Find where the given text appears and provide that cell's center as [x, y] coordinate. 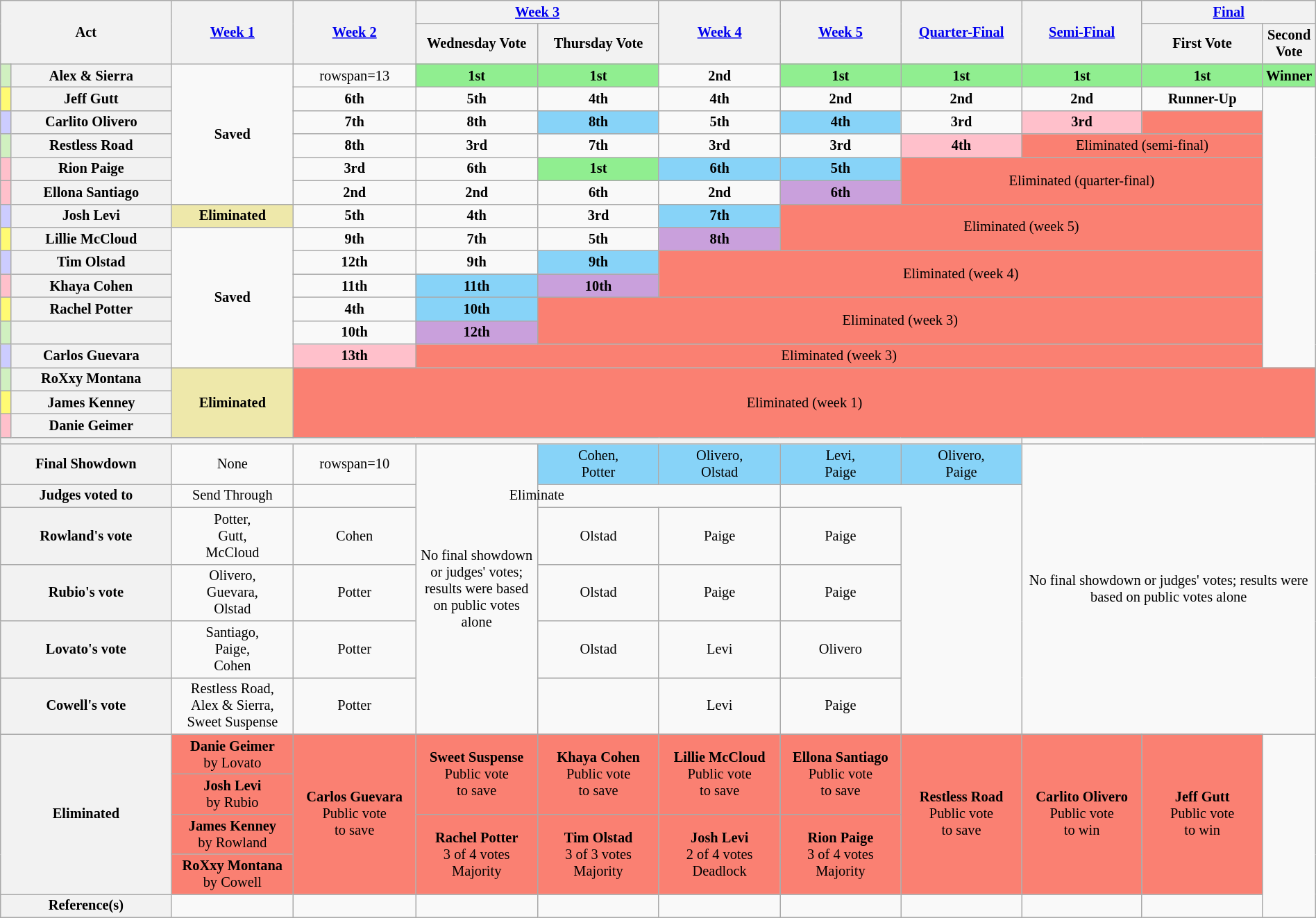
Eliminated (week 1) [805, 402]
Carlito Olivero [92, 122]
Restless Road,Alex & Sierra,Sweet Suspense [233, 706]
Alex & Sierra [92, 76]
Josh Leviby Rubio [233, 794]
Carlos GuevaraPublic voteto save [355, 815]
Olivero,Paige [961, 464]
Rubio's vote [86, 593]
Carlos Guevara [92, 356]
rowspan=13 [355, 76]
Danie Geimer [92, 425]
Cohen,Potter [598, 464]
Final Showdown [86, 464]
Santiago,Paige,Cohen [233, 649]
rowspan=10 [355, 464]
Wednesday Vote [477, 44]
Week 4 [719, 32]
James Kenney [92, 402]
Eliminated (week 5) [1022, 228]
Eliminated (quarter-final) [1081, 180]
Potter,Gutt,McCloud [233, 536]
Rion Paige3 of 4 votesMajority [841, 853]
James Kenneyby Rowland [233, 834]
Tim Olstad [92, 262]
Final [1229, 12]
Runner-Up [1202, 99]
Levi,Paige [841, 464]
Cowell's vote [86, 706]
Carlito OliveroPublic voteto win [1081, 815]
Rion Paige [92, 169]
Olivero,Olstad [719, 464]
First Vote [1202, 44]
Lillie McCloudPublic voteto save [719, 774]
Rowland's vote [86, 536]
Restless Road [92, 146]
Josh Levi [92, 216]
Thursday Vote [598, 44]
Send Through [233, 495]
Olivero [841, 649]
Tim Olstad3 of 3 votesMajority [598, 853]
Ellona SantiagoPublic voteto save [841, 774]
Reference(s) [86, 906]
RoXxy Montanaby Cowell [233, 874]
Cohen [355, 536]
RoXxy Montana [92, 379]
13th [355, 356]
Second Vote [1289, 44]
Lillie McCloud [92, 239]
Week 5 [841, 32]
Winner [1289, 76]
Khaya CohenPublic voteto save [598, 774]
Week 2 [355, 32]
Semi-Final [1081, 32]
Eliminated (semi-final) [1142, 146]
Jeff Gutt [92, 99]
Rachel Potter3 of 4 votesMajority [477, 853]
Restless RoadPublic voteto save [961, 815]
Danie Geimerby Lovato [233, 754]
Rachel Potter [92, 309]
Judges voted to [86, 495]
Eliminated (week 4) [961, 273]
Khaya Cohen [92, 286]
None [233, 464]
Lovato's vote [86, 649]
Sweet SuspensePublic voteto save [477, 774]
Jeff GuttPublic voteto win [1202, 815]
Eliminate [537, 495]
Quarter-Final [961, 32]
Week 3 [537, 12]
Week 1 [233, 32]
Josh Levi2 of 4 votesDeadlock [719, 853]
Act [86, 32]
Ellona Santiago [92, 192]
Olivero,Guevara,Olstad [233, 593]
